Return the (x, y) coordinate for the center point of the cell that contains the specified text.  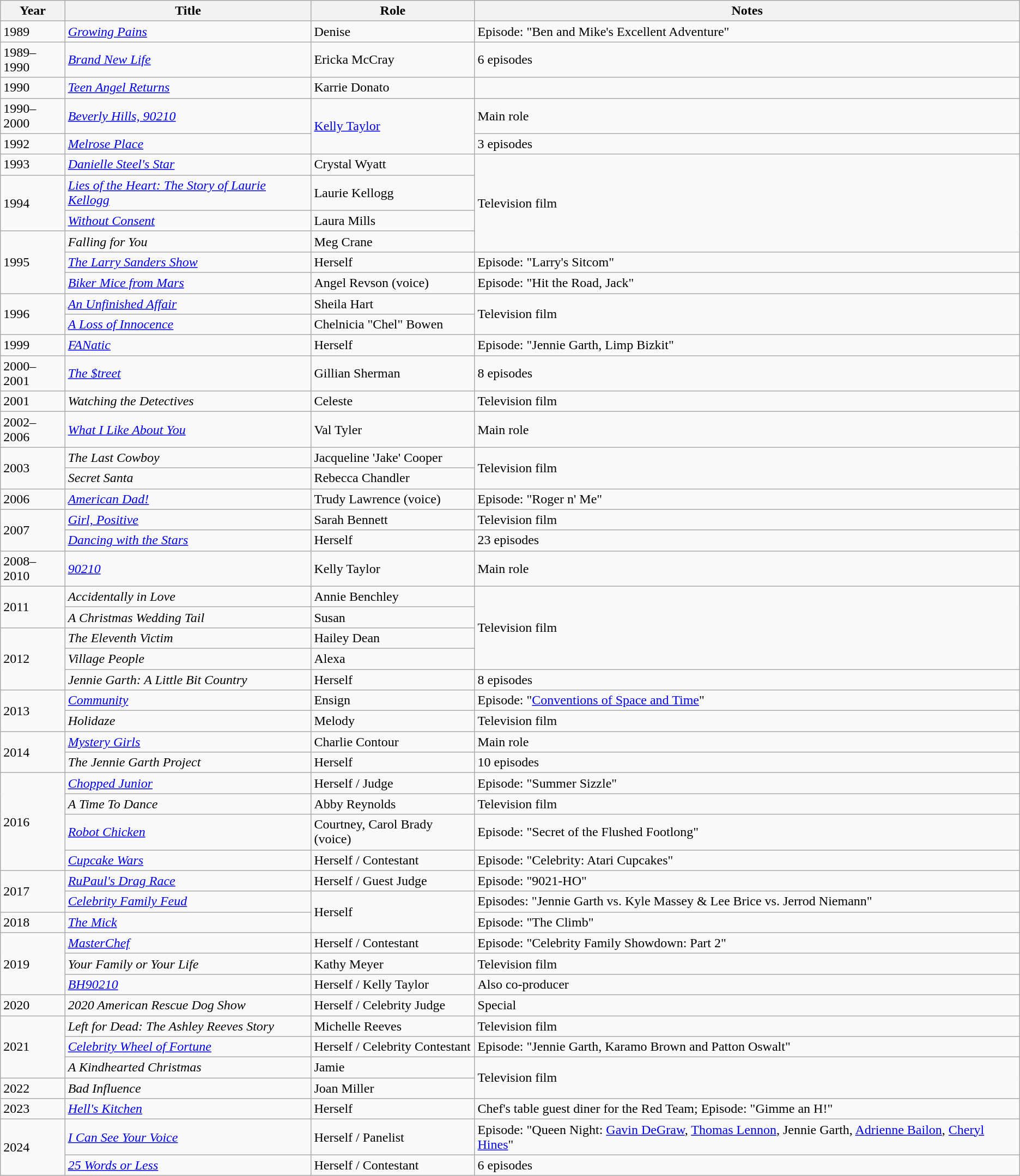
1989 (33, 32)
Also co-producer (747, 984)
Episode: "Larry's Sitcom" (747, 262)
1990 (33, 88)
What I Like About You (188, 429)
Special (747, 1005)
Herself / Guest Judge (393, 881)
Laura Mills (393, 221)
The Larry Sanders Show (188, 262)
90210 (188, 569)
1993 (33, 164)
Secret Santa (188, 478)
Bad Influence (188, 1088)
Episode: "Secret of the Flushed Footlong" (747, 832)
Crystal Wyatt (393, 164)
Denise (393, 32)
Herself / Celebrity Contestant (393, 1047)
Annie Benchley (393, 596)
Left for Dead: The Ashley Reeves Story (188, 1026)
Year (33, 11)
Episode: "9021-HO" (747, 881)
Val Tyler (393, 429)
1996 (33, 314)
Rebecca Chandler (393, 478)
2021 (33, 1046)
Without Consent (188, 221)
Episodes: "Jennie Garth vs. Kyle Massey & Lee Brice vs. Jerrod Niemann" (747, 901)
Robot Chicken (188, 832)
2022 (33, 1088)
2020 American Rescue Dog Show (188, 1005)
Chef's table guest diner for the Red Team; Episode: "Gimme an H!" (747, 1109)
2012 (33, 659)
Watching the Detectives (188, 401)
Lies of the Heart: The Story of Laurie Kellogg (188, 193)
RuPaul's Drag Race (188, 881)
Joan Miller (393, 1088)
Falling for You (188, 241)
A Christmas Wedding Tail (188, 617)
2018 (33, 922)
An Unfinished Affair (188, 303)
2017 (33, 891)
The Last Cowboy (188, 458)
1999 (33, 345)
Gillian Sherman (393, 374)
Ericka McCray (393, 60)
Chelnicia "Chel" Bowen (393, 325)
Trudy Lawrence (voice) (393, 499)
Cupcake Wars (188, 860)
23 episodes (747, 540)
2000–2001 (33, 374)
Sarah Bennett (393, 520)
Kathy Meyer (393, 964)
2020 (33, 1005)
2016 (33, 821)
1990–2000 (33, 115)
Episode: "Jennie Garth, Limp Bizkit" (747, 345)
2013 (33, 711)
Village People (188, 659)
1992 (33, 144)
Meg Crane (393, 241)
2006 (33, 499)
I Can See Your Voice (188, 1137)
2007 (33, 530)
Episode: "Ben and Mike's Excellent Adventure" (747, 32)
2002–2006 (33, 429)
Celeste (393, 401)
Hailey Dean (393, 638)
A Loss of Innocence (188, 325)
Accidentally in Love (188, 596)
Susan (393, 617)
2019 (33, 964)
Episode: "Conventions of Space and Time" (747, 700)
Episode: "Queen Night: Gavin DeGraw, Thomas Lennon, Jennie Garth, Adrienne Bailon, Cheryl Hines" (747, 1137)
Michelle Reeves (393, 1026)
Herself / Judge (393, 783)
The Eleventh Victim (188, 638)
2008–2010 (33, 569)
Role (393, 11)
Chopped Junior (188, 783)
FANatic (188, 345)
Abby Reynolds (393, 804)
Episode: "Celebrity Family Showdown: Part 2" (747, 943)
Brand New Life (188, 60)
Dancing with the Stars (188, 540)
A Kindhearted Christmas (188, 1068)
Celebrity Family Feud (188, 901)
1994 (33, 203)
Courtney, Carol Brady (voice) (393, 832)
BH90210 (188, 984)
Jamie (393, 1068)
MasterChef (188, 943)
10 episodes (747, 763)
Title (188, 11)
Notes (747, 11)
Charlie Contour (393, 742)
American Dad! (188, 499)
Growing Pains (188, 32)
Girl, Positive (188, 520)
Jennie Garth: A Little Bit Country (188, 679)
Herself / Panelist (393, 1137)
Herself / Kelly Taylor (393, 984)
Jacqueline 'Jake' Cooper (393, 458)
Herself / Celebrity Judge (393, 1005)
Holidaze (188, 721)
Melody (393, 721)
The Jennie Garth Project (188, 763)
Laurie Kellogg (393, 193)
Episode: "Roger n' Me" (747, 499)
The $treet (188, 374)
Teen Angel Returns (188, 88)
Episode: "The Climb" (747, 922)
Hell's Kitchen (188, 1109)
2023 (33, 1109)
Mystery Girls (188, 742)
2011 (33, 607)
Your Family or Your Life (188, 964)
Beverly Hills, 90210 (188, 115)
Community (188, 700)
1995 (33, 262)
Danielle Steel's Star (188, 164)
Episode: "Hit the Road, Jack" (747, 283)
A Time To Dance (188, 804)
Melrose Place (188, 144)
Sheila Hart (393, 303)
Celebrity Wheel of Fortune (188, 1047)
Alexa (393, 659)
Episode: "Summer Sizzle" (747, 783)
Angel Revson (voice) (393, 283)
2014 (33, 752)
Episode: "Celebrity: Atari Cupcakes" (747, 860)
The Mick (188, 922)
1989–1990 (33, 60)
25 Words or Less (188, 1165)
Ensign (393, 700)
2003 (33, 468)
Biker Mice from Mars (188, 283)
3 episodes (747, 144)
2024 (33, 1147)
2001 (33, 401)
Karrie Donato (393, 88)
Episode: "Jennie Garth, Karamo Brown and Patton Oswalt" (747, 1047)
